Search for the cell housing the specified text and yield its (x, y) center coordinate. 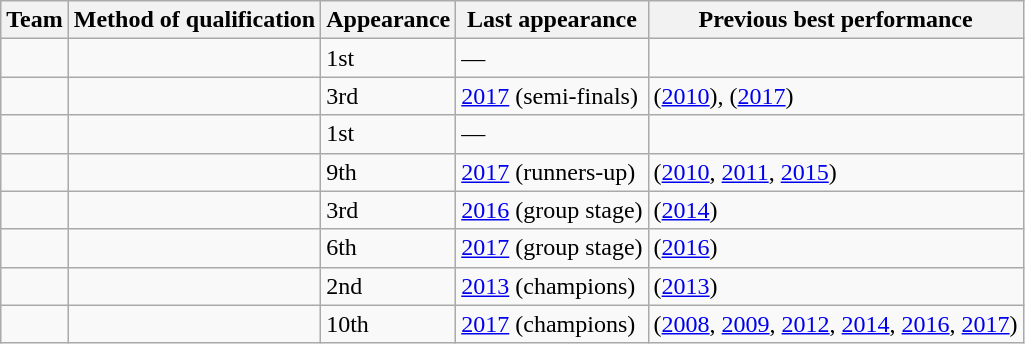
10th (388, 324)
(2010, 2011, 2015) (836, 172)
6th (388, 248)
Method of qualification (194, 20)
2017 (champions) (552, 324)
Last appearance (552, 20)
2013 (champions) (552, 286)
Previous best performance (836, 20)
9th (388, 172)
(2008, 2009, 2012, 2014, 2016, 2017) (836, 324)
Appearance (388, 20)
(2013) (836, 286)
(2016) (836, 248)
(2014) (836, 210)
2017 (group stage) (552, 248)
Team (35, 20)
2nd (388, 286)
2017 (semi-finals) (552, 96)
2017 (runners-up) (552, 172)
(2010), (2017) (836, 96)
2016 (group stage) (552, 210)
